Scan for the cell matching the given text and deliver its (x, y) coordinate at center. 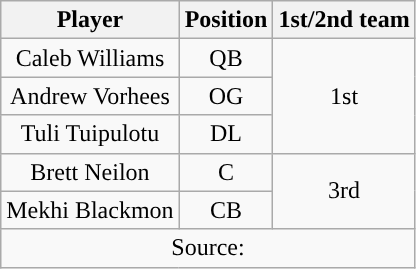
QB (226, 58)
Mekhi Blackmon (90, 210)
Position (226, 20)
Brett Neilon (90, 172)
Source: (208, 248)
C (226, 172)
Andrew Vorhees (90, 96)
1st/2nd team (344, 20)
Player (90, 20)
CB (226, 210)
DL (226, 134)
Tuli Tuipulotu (90, 134)
3rd (344, 191)
1st (344, 96)
OG (226, 96)
Caleb Williams (90, 58)
